Find where the given text appears and provide that cell's center as (X, Y) coordinate. 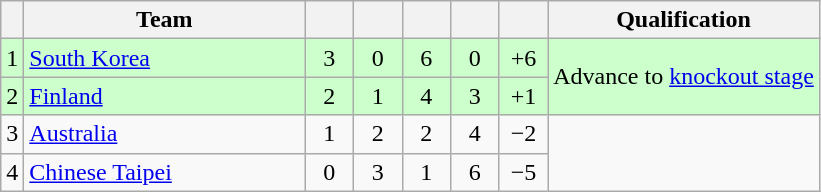
Advance to knockout stage (684, 77)
−2 (524, 134)
Chinese Taipei (164, 172)
Team (164, 20)
Qualification (684, 20)
Finland (164, 96)
−5 (524, 172)
Australia (164, 134)
South Korea (164, 58)
+6 (524, 58)
+1 (524, 96)
